Scan for the cell matching the given text and deliver its [x, y] coordinate at center. 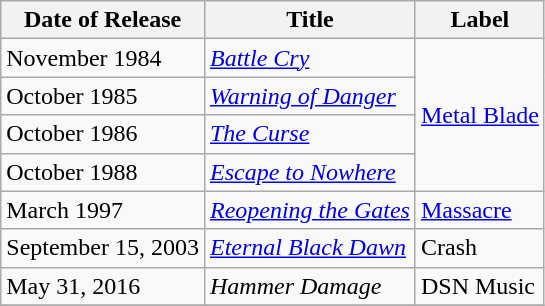
Title [310, 20]
October 1986 [103, 134]
Hammer Damage [310, 286]
The Curse [310, 134]
November 1984 [103, 58]
Label [480, 20]
Battle Cry [310, 58]
Escape to Nowhere [310, 172]
Massacre [480, 210]
May 31, 2016 [103, 286]
Metal Blade [480, 115]
Warning of Danger [310, 96]
Reopening the Gates [310, 210]
Eternal Black Dawn [310, 248]
September 15, 2003 [103, 248]
October 1988 [103, 172]
March 1997 [103, 210]
DSN Music [480, 286]
Crash [480, 248]
Date of Release [103, 20]
October 1985 [103, 96]
